Determine the (X, Y) coordinate at the center of the cell enclosing the given text.  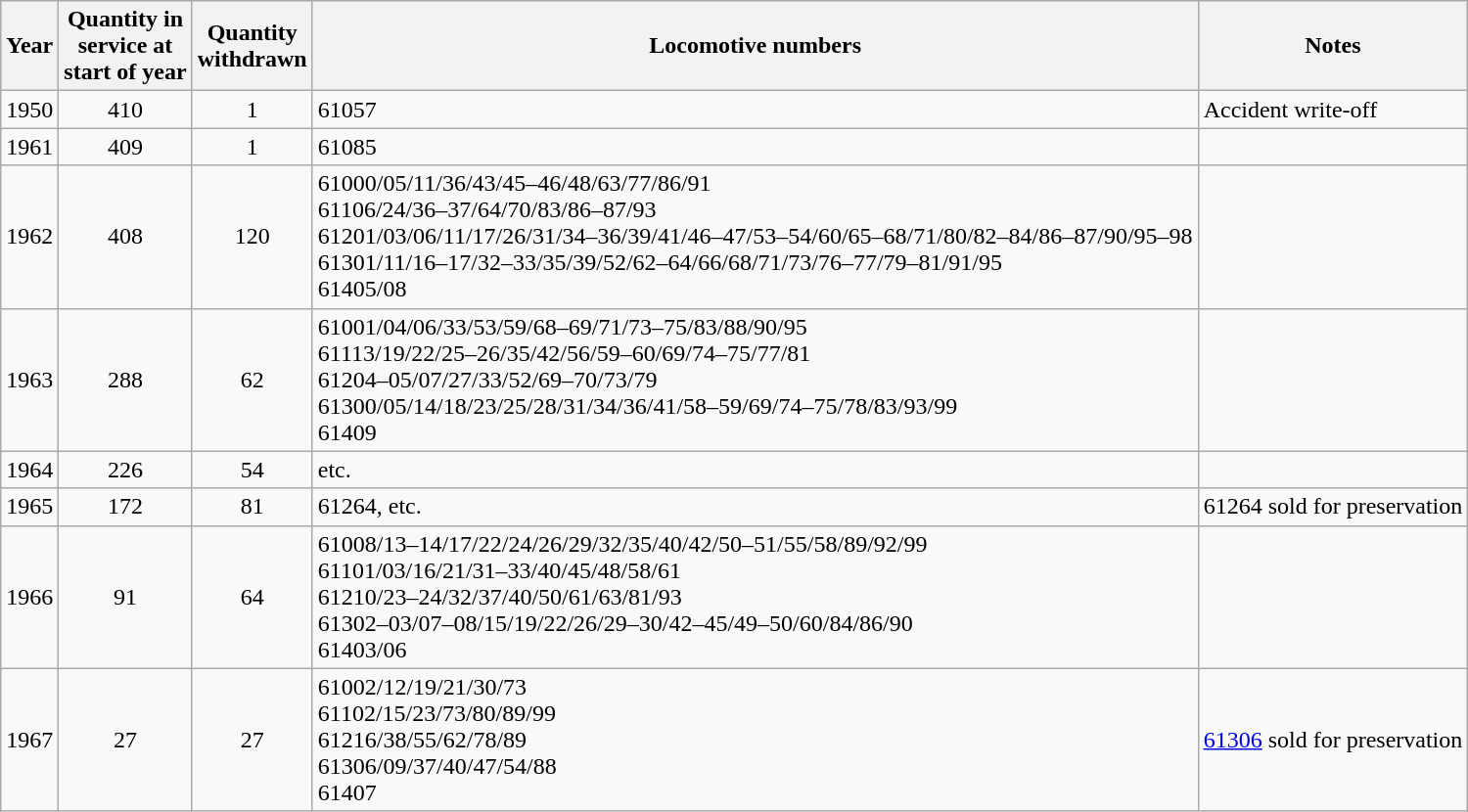
120 (252, 237)
226 (125, 470)
1966 (29, 597)
1965 (29, 507)
Quantitywithdrawn (252, 46)
Accident write-off (1333, 110)
etc. (756, 470)
Quantity inservice atstart of year (125, 46)
81 (252, 507)
61264 sold for preservation (1333, 507)
Notes (1333, 46)
91 (125, 597)
61002/12/19/21/30/7361102/15/23/73/80/89/9961216/38/55/62/78/8961306/09/37/40/47/54/8861407 (756, 740)
61057 (756, 110)
408 (125, 237)
1963 (29, 380)
1950 (29, 110)
410 (125, 110)
64 (252, 597)
172 (125, 507)
288 (125, 380)
54 (252, 470)
1961 (29, 147)
61085 (756, 147)
1964 (29, 470)
1962 (29, 237)
Year (29, 46)
1967 (29, 740)
409 (125, 147)
61306 sold for preservation (1333, 740)
61264, etc. (756, 507)
Locomotive numbers (756, 46)
62 (252, 380)
